Return (X, Y) of the center of cell containing provided text 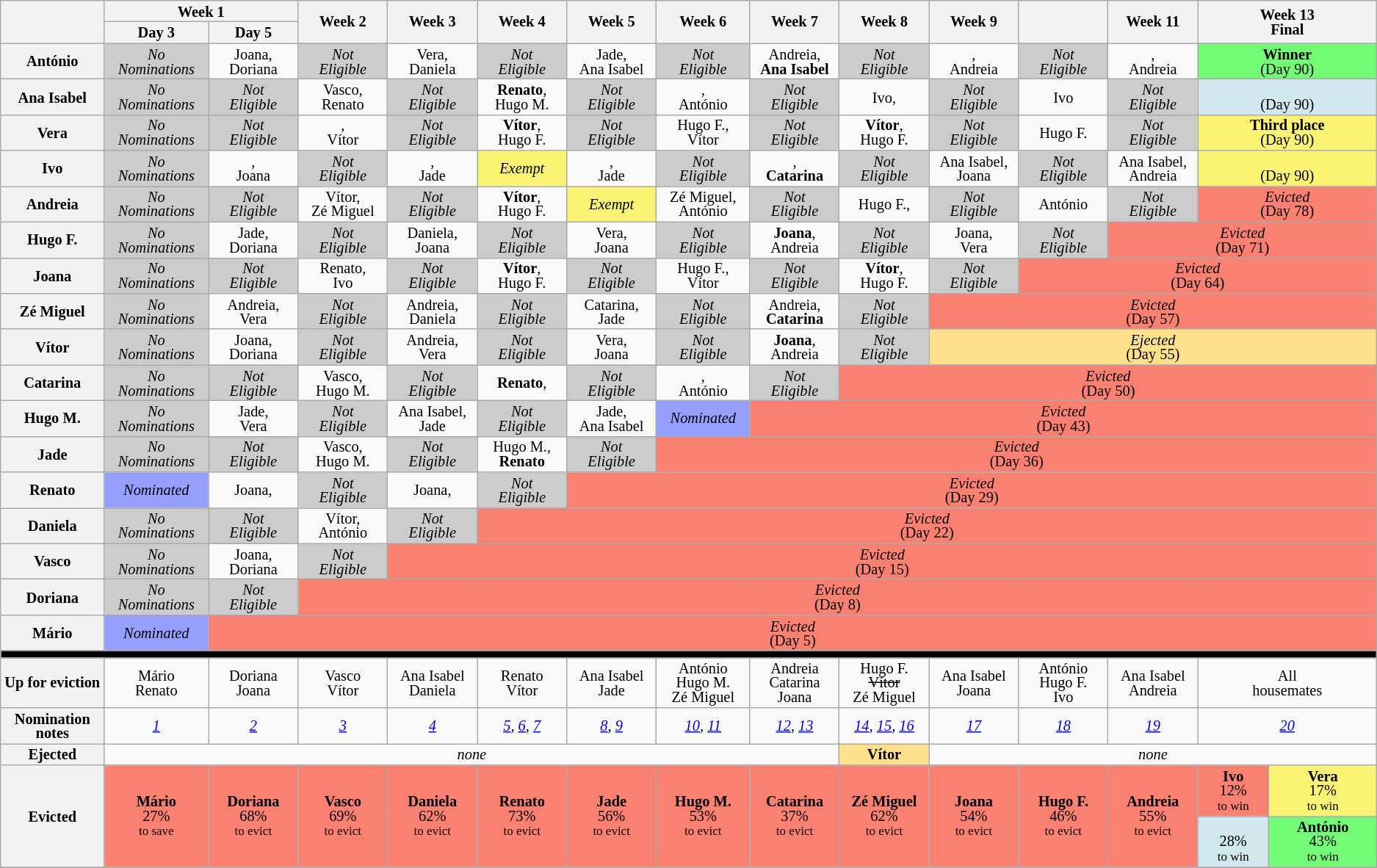
28%to win (1234, 842)
DorianaJoana (253, 682)
Ana Isabel,Jade (433, 419)
Joana,Vera (974, 239)
Evicted(Day 8) (837, 596)
Renato, (522, 383)
Evicted(Day 29) (972, 491)
Hugo F.46%to evict (1063, 815)
Day 3 (156, 32)
Daniela (53, 526)
Evicted(Day 71) (1243, 239)
Ana IsabelJoana (974, 682)
Mário (53, 633)
4 (433, 726)
AntónioHugo F.Ivo (1063, 682)
Evicted(Day 5) (793, 633)
Ana Isabel,Joana (974, 169)
Renato73%to evict (522, 815)
17 (974, 726)
Up for eviction (53, 682)
Vera17%to win (1323, 790)
Ana IsabelAndreia (1153, 682)
Hugo F., (884, 204)
Hugo F.VítorZé Miguel (884, 682)
Hugo M.53%to evict (704, 815)
Vera (53, 132)
Week 6 (704, 21)
Ana Isabel (53, 97)
10, 11 (704, 726)
Ejected (Day 55) (1153, 347)
Evicted(Day 64) (1198, 276)
Week 9 (974, 21)
Winner(Day 90) (1287, 62)
Allhousemates (1287, 682)
VascoVítor (343, 682)
AntónioHugo M.Zé Miguel (704, 682)
Ana IsabelJade (612, 682)
Vasco,Renato (343, 97)
Week 13Final (1287, 21)
Evicted (53, 815)
Zé Miguel,António (704, 204)
Week 8 (884, 21)
Vera,Daniela (433, 62)
8, 9 (612, 726)
3 (343, 726)
Ivo12%to win (1234, 790)
Catarina37%to evict (795, 815)
Week 7 (795, 21)
,Joana (253, 169)
Joana54%to evict (974, 815)
Evicted(Day 78) (1287, 204)
,Catarina (795, 169)
1 (156, 726)
20 (1287, 726)
Ivo, (884, 97)
Renato,Ivo (343, 276)
Week 5 (612, 21)
Evicted(Day 50) (1108, 383)
RenatoVítor (522, 682)
Hugo M.,Renato (522, 454)
Week 3 (433, 21)
Renato (53, 491)
AndreiaCatarinaJoana (795, 682)
Week 1 (201, 10)
Zé Miguel (53, 311)
Daniela,Joana (433, 239)
Jade (53, 454)
12, 13 (795, 726)
Evicted(Day 57) (1153, 311)
Catarina (53, 383)
Ana Isabel,Andreia (1153, 169)
Evicted(Day 36) (1016, 454)
António43%to win (1323, 842)
Joana (53, 276)
Vítor,António (343, 526)
18 (1063, 726)
Day 5 (253, 32)
Week 11 (1153, 21)
Evicted(Day 15) (883, 561)
,Vítor (343, 132)
Vasco (53, 561)
Mário Renato (156, 682)
Andreia,Daniela (433, 311)
Jade56%to evict (612, 815)
14, 15, 16 (884, 726)
Vasco69%to evict (343, 815)
Andreia,Ana Isabel (795, 62)
Doriana (53, 596)
Evicted(Day 43) (1063, 419)
5, 6, 7 (522, 726)
Daniela62%to evict (433, 815)
Third place(Day 90) (1287, 132)
Catarina,Jade (612, 311)
Andreia55%to evict (1153, 815)
Zé Miguel62%to evict (884, 815)
Ejected (53, 753)
Evicted(Day 22) (927, 526)
Week 4 (522, 21)
Nominationnotes (53, 726)
2 (253, 726)
19 (1153, 726)
Week 2 (343, 21)
Doriana68%to evict (253, 815)
Andreia (53, 204)
Jade,Vera (253, 419)
Jade,Doriana (253, 239)
Andreia,Catarina (795, 311)
Mário27%to save (156, 815)
Vítor,Zé Miguel (343, 204)
Renato,Hugo M. (522, 97)
Hugo M. (53, 419)
Ana IsabelDaniela (433, 682)
